For the text-containing cell, return its midpoint in [X, Y] coordinate format. 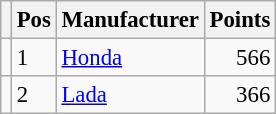
1 [34, 58]
Pos [34, 20]
366 [240, 95]
Manufacturer [130, 20]
Lada [130, 95]
2 [34, 95]
566 [240, 58]
Points [240, 20]
Honda [130, 58]
